Search for the cell housing the specified text and yield its (x, y) center coordinate. 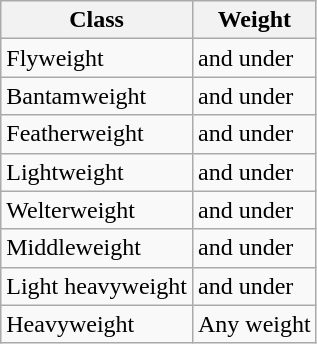
Any weight (254, 324)
Class (97, 20)
Featherweight (97, 134)
Middleweight (97, 248)
Welterweight (97, 210)
Heavyweight (97, 324)
Bantamweight (97, 96)
Weight (254, 20)
Flyweight (97, 58)
Light heavyweight (97, 286)
Lightweight (97, 172)
